Extract the [x, y] coordinate from the center of the cell holding the provided text.  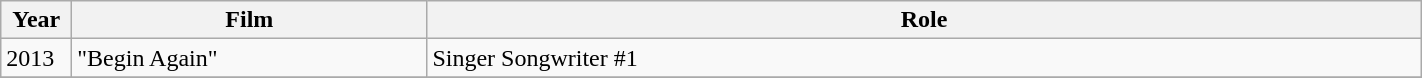
2013 [36, 58]
Singer Songwriter #1 [924, 58]
Year [36, 20]
Film [250, 20]
Role [924, 20]
"Begin Again" [250, 58]
